Scan for the cell matching the given text and deliver its (x, y) coordinate at center. 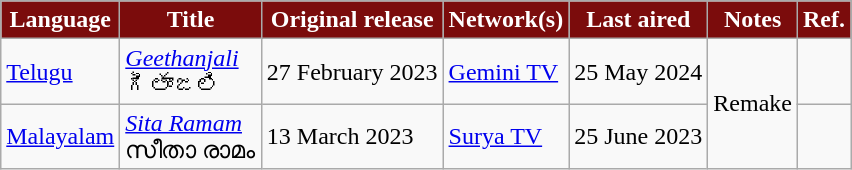
Notes (753, 20)
13 March 2023 (352, 136)
Network(s) (506, 20)
Last aired (638, 20)
Gemini TV (506, 72)
Remake (753, 104)
25 May 2024 (638, 72)
Language (60, 20)
Malayalam (60, 136)
Ref. (824, 20)
Surya TV (506, 136)
Telugu (60, 72)
Title (191, 20)
27 February 2023 (352, 72)
25 June 2023 (638, 136)
Sita Ramam സീതാ രാമം (191, 136)
Original release (352, 20)
Geethanjali గీతాంజలి (191, 72)
